Search for the cell housing the specified text and yield its [x, y] center coordinate. 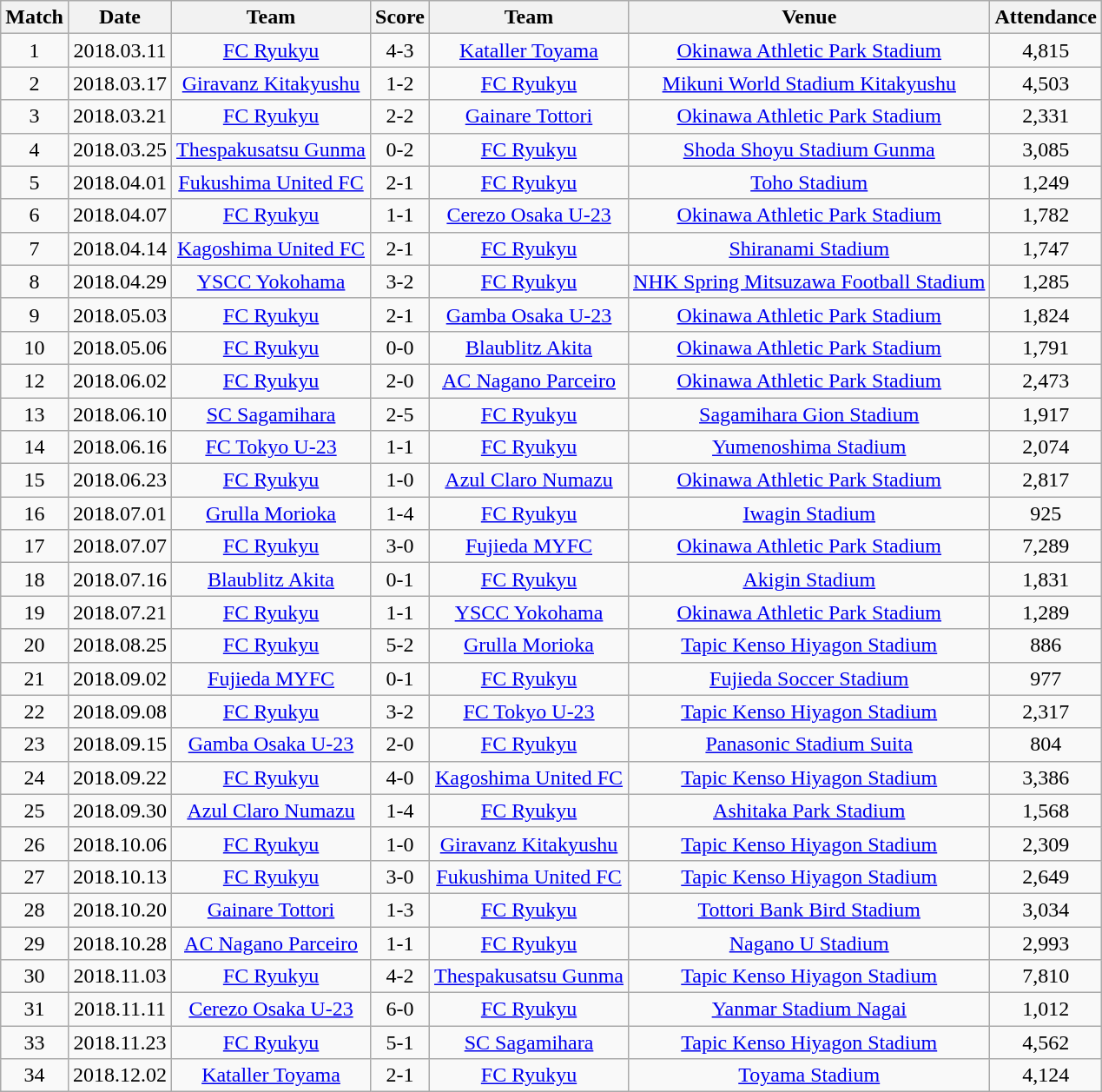
2018.07.21 [120, 612]
3 [35, 116]
Attendance [1046, 17]
2018.04.01 [120, 182]
1,791 [1046, 347]
Yanmar Stadium Nagai [809, 1009]
1-3 [400, 910]
33 [35, 1042]
34 [35, 1075]
2018.11.23 [120, 1042]
7,810 [1046, 976]
Panasonic Stadium Suita [809, 745]
2018.09.02 [120, 678]
2018.09.22 [120, 778]
10 [35, 347]
9 [35, 314]
2018.10.06 [120, 844]
18 [35, 579]
5-1 [400, 1042]
Sagamihara Gion Stadium [809, 414]
31 [35, 1009]
2018.06.10 [120, 414]
2018.10.13 [120, 877]
3,085 [1046, 149]
17 [35, 546]
1 [35, 50]
5-2 [400, 645]
Date [120, 17]
2,309 [1046, 844]
4-0 [400, 778]
0-0 [400, 347]
925 [1046, 513]
1,289 [1046, 612]
2,331 [1046, 116]
13 [35, 414]
4-2 [400, 976]
Fujieda Soccer Stadium [809, 678]
2018.08.25 [120, 645]
1,747 [1046, 248]
1,831 [1046, 579]
804 [1046, 745]
1,824 [1046, 314]
4,815 [1046, 50]
1-2 [400, 83]
4,562 [1046, 1042]
15 [35, 480]
1,917 [1046, 414]
Toyama Stadium [809, 1075]
2 [35, 83]
4,124 [1046, 1075]
Match [35, 17]
4,503 [1046, 83]
0-2 [400, 149]
30 [35, 976]
7,289 [1046, 546]
Iwagin Stadium [809, 513]
2018.07.07 [120, 546]
24 [35, 778]
Akigin Stadium [809, 579]
Toho Stadium [809, 182]
2018.03.25 [120, 149]
2018.10.20 [120, 910]
2,649 [1046, 877]
6 [35, 215]
4-3 [400, 50]
19 [35, 612]
Shoda Shoyu Stadium Gunma [809, 149]
2018.05.03 [120, 314]
29 [35, 943]
2018.06.02 [120, 381]
2018.03.17 [120, 83]
22 [35, 711]
886 [1046, 645]
1,568 [1046, 811]
2018.03.21 [120, 116]
2018.11.03 [120, 976]
2018.11.11 [120, 1009]
2018.12.02 [120, 1075]
2018.09.15 [120, 745]
2,473 [1046, 381]
25 [35, 811]
977 [1046, 678]
Yumenoshima Stadium [809, 447]
7 [35, 248]
2018.03.11 [120, 50]
21 [35, 678]
2018.09.08 [120, 711]
2018.09.30 [120, 811]
8 [35, 281]
Shiranami Stadium [809, 248]
NHK Spring Mitsuzawa Football Stadium [809, 281]
28 [35, 910]
1,012 [1046, 1009]
26 [35, 844]
Nagano U Stadium [809, 943]
1,782 [1046, 215]
3,034 [1046, 910]
Ashitaka Park Stadium [809, 811]
14 [35, 447]
2018.07.01 [120, 513]
1,249 [1046, 182]
27 [35, 877]
2-2 [400, 116]
2018.10.28 [120, 943]
2,317 [1046, 711]
2018.06.23 [120, 480]
Tottori Bank Bird Stadium [809, 910]
3,386 [1046, 778]
1,285 [1046, 281]
Score [400, 17]
5 [35, 182]
23 [35, 745]
20 [35, 645]
2,074 [1046, 447]
4 [35, 149]
2018.04.07 [120, 215]
2018.04.29 [120, 281]
Venue [809, 17]
2018.07.16 [120, 579]
2018.05.06 [120, 347]
2,817 [1046, 480]
6-0 [400, 1009]
2,993 [1046, 943]
2018.06.16 [120, 447]
2018.04.14 [120, 248]
Mikuni World Stadium Kitakyushu [809, 83]
2-5 [400, 414]
12 [35, 381]
16 [35, 513]
